Return the (X, Y) coordinate for the center point of the cell that contains the specified text.  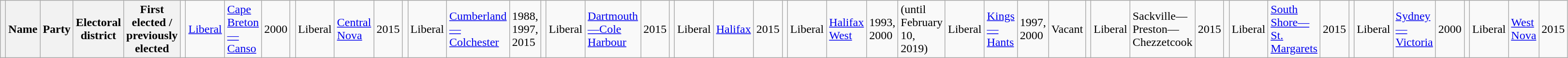
First elected / previously elected (152, 29)
Dartmouth—Cole Harbour (613, 29)
Sackville—Preston—Chezzetcook (1163, 29)
Cape Breton—Canso (243, 29)
South Shore—St. Margarets (1294, 29)
Cumberland—Colchester (478, 29)
1993, 2000 (882, 29)
(until February 10, 2019) (922, 29)
Central Nova (354, 29)
Halifax (733, 29)
Vacant (1067, 29)
Party (57, 29)
1997, 2000 (1033, 29)
Kings—Hants (1001, 29)
Sydney—Victoria (1414, 29)
Halifax West (846, 29)
West Nova (1524, 29)
Electoral district (98, 29)
Name (23, 29)
1988, 1997, 2015 (525, 29)
